Scan for the cell matching the given text and deliver its (x, y) coordinate at center. 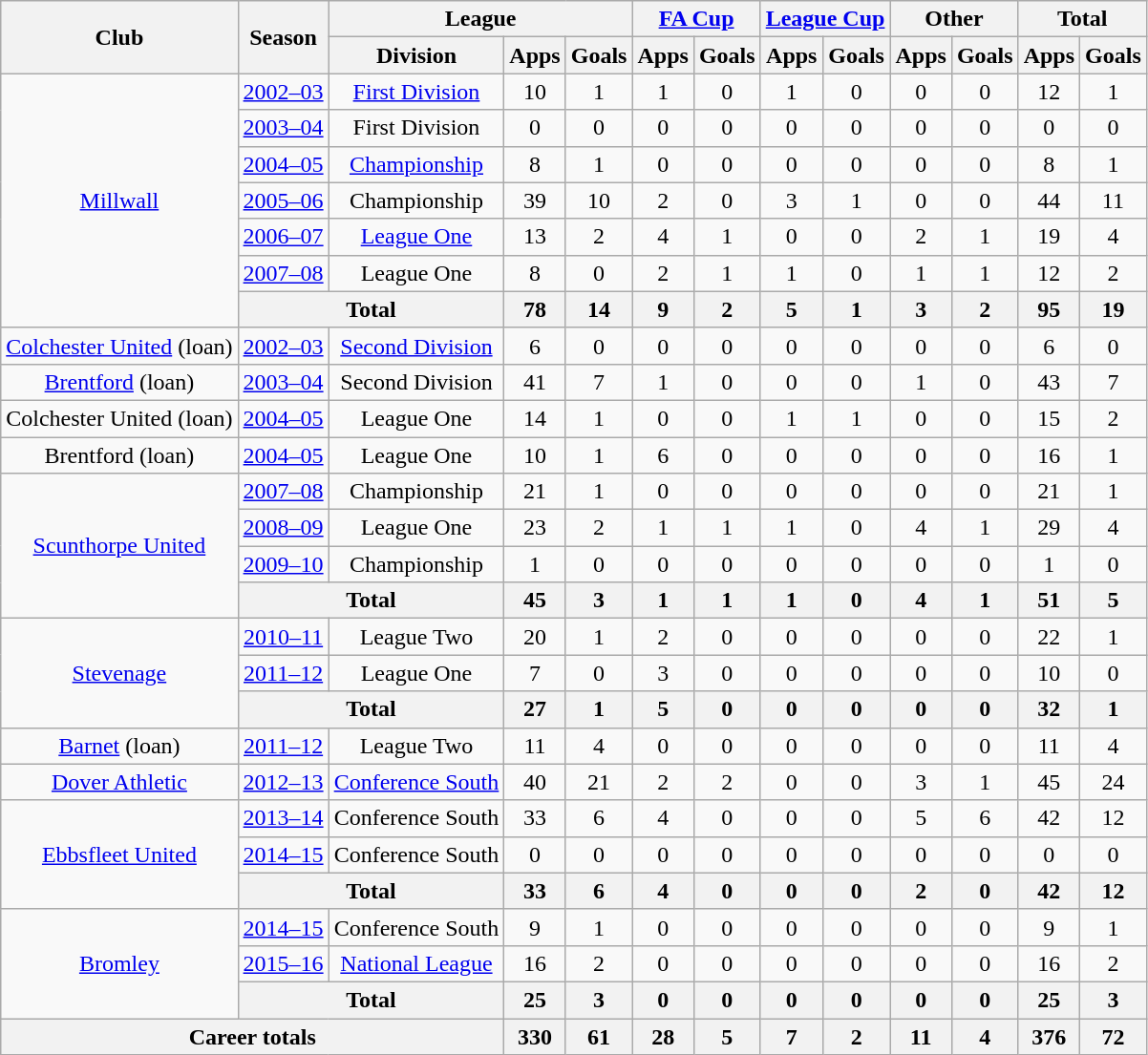
44 (1049, 200)
2008–09 (283, 528)
Ebbsfleet United (119, 855)
23 (535, 528)
2005–06 (283, 200)
72 (1114, 1036)
League Cup (825, 19)
Stevenage (119, 673)
27 (535, 709)
20 (535, 637)
41 (535, 382)
Barnet (loan) (119, 746)
FA Cup (696, 19)
2009–10 (283, 564)
Season (283, 37)
Division (416, 55)
2010–11 (283, 637)
39 (535, 200)
51 (1049, 601)
29 (1049, 528)
330 (535, 1036)
Club (119, 37)
43 (1049, 382)
40 (535, 782)
National League (416, 963)
2015–16 (283, 963)
Scunthorpe United (119, 546)
Career totals (252, 1036)
24 (1114, 782)
Bromley (119, 963)
2012–13 (283, 782)
Other (954, 19)
Dover Athletic (119, 782)
22 (1049, 637)
Millwall (119, 200)
2013–14 (283, 818)
15 (1049, 418)
32 (1049, 709)
61 (599, 1036)
28 (663, 1036)
376 (1049, 1036)
13 (535, 237)
League (480, 19)
2006–07 (283, 237)
95 (1049, 309)
78 (535, 309)
